Detect which cell encompasses the target text, then output its (X, Y) center coordinate. 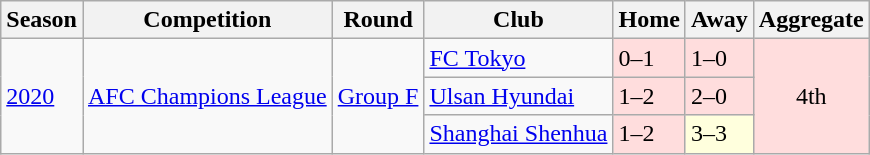
Ulsan Hyundai (518, 96)
Round (378, 20)
Season (42, 20)
2020 (42, 96)
Group F (378, 96)
AFC Champions League (207, 96)
Away (719, 20)
FC Tokyo (518, 58)
Club (518, 20)
4th (811, 96)
0–1 (649, 58)
Shanghai Shenhua (518, 134)
1–0 (719, 58)
2–0 (719, 96)
Home (649, 20)
Aggregate (811, 20)
Competition (207, 20)
3–3 (719, 134)
